Output the [X, Y] coordinate of the center of the cell containing the given text.  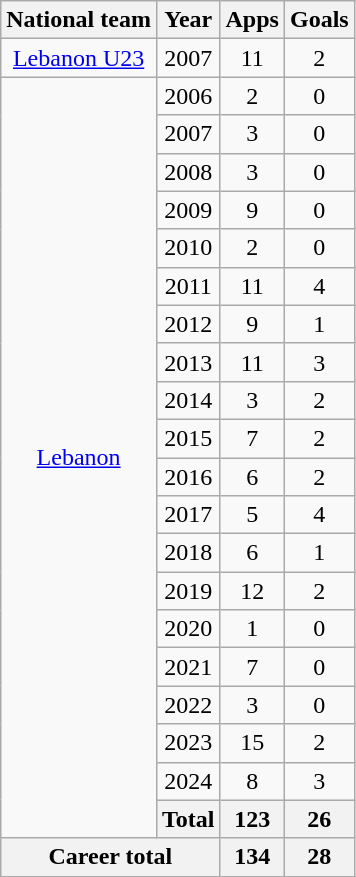
Goals [319, 20]
2020 [188, 629]
12 [252, 591]
Apps [252, 20]
2012 [188, 324]
2006 [188, 96]
5 [252, 515]
2023 [188, 743]
2014 [188, 400]
123 [252, 819]
2021 [188, 667]
28 [319, 857]
134 [252, 857]
2008 [188, 172]
2011 [188, 286]
Total [188, 819]
Career total [110, 857]
2009 [188, 210]
2017 [188, 515]
2013 [188, 362]
Lebanon [79, 458]
2019 [188, 591]
8 [252, 781]
2010 [188, 248]
2015 [188, 438]
National team [79, 20]
2024 [188, 781]
Lebanon U23 [79, 58]
2018 [188, 553]
15 [252, 743]
26 [319, 819]
2022 [188, 705]
Year [188, 20]
2016 [188, 477]
